Identify which cell holds the provided text, then report its [x, y] central coordinate. 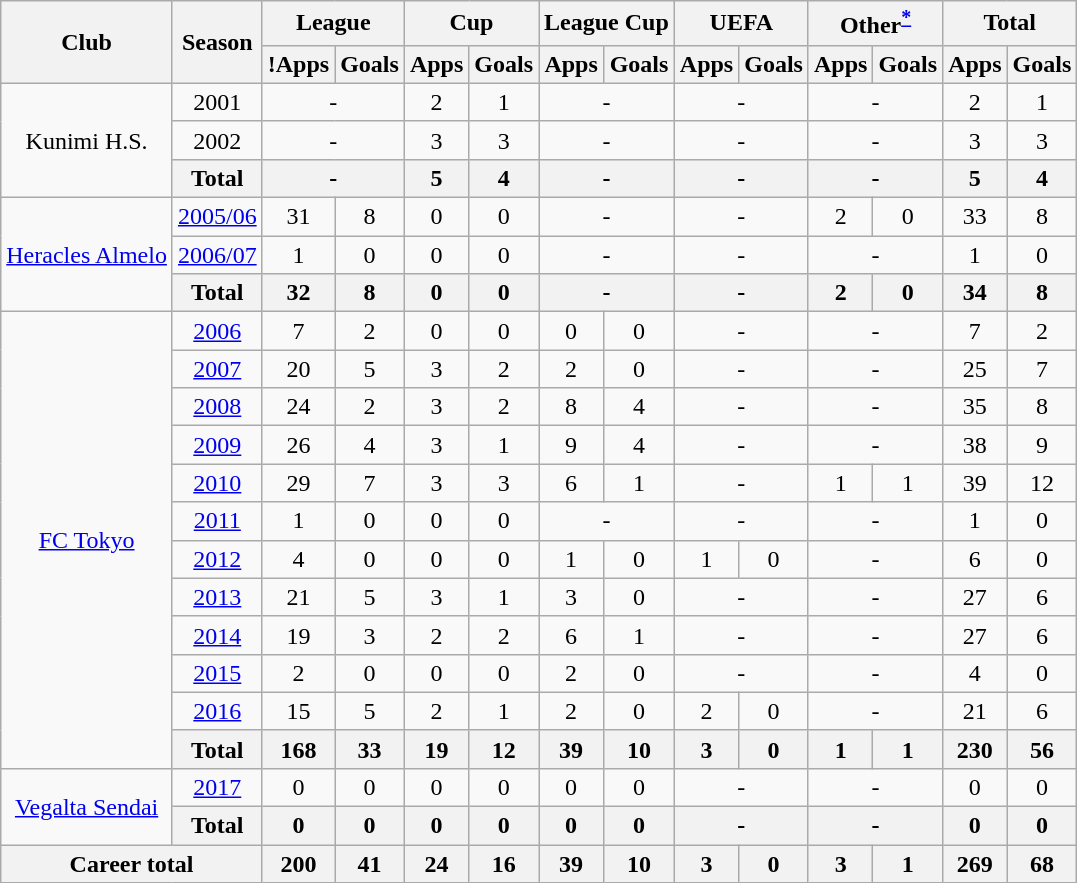
!Apps [298, 64]
2017 [217, 787]
Season [217, 42]
UEFA [741, 24]
2015 [217, 673]
2008 [217, 407]
16 [504, 864]
15 [298, 711]
29 [298, 483]
Club [87, 42]
2005/06 [217, 217]
56 [1042, 749]
31 [298, 217]
269 [975, 864]
41 [370, 864]
League Cup [607, 24]
2001 [217, 102]
34 [975, 293]
Heracles Almelo [87, 255]
2010 [217, 483]
25 [975, 369]
2014 [217, 635]
2012 [217, 559]
Vegalta Sendai [87, 806]
2009 [217, 445]
200 [298, 864]
2006 [217, 331]
Career total [132, 864]
2007 [217, 369]
68 [1042, 864]
Other* [875, 24]
35 [975, 407]
2006/07 [217, 255]
Kunimi H.S. [87, 140]
38 [975, 445]
32 [298, 293]
2016 [217, 711]
230 [975, 749]
FC Tokyo [87, 540]
2013 [217, 597]
2011 [217, 521]
Cup [471, 24]
26 [298, 445]
League [333, 24]
168 [298, 749]
2002 [217, 140]
20 [298, 369]
